Find where the given text appears and provide that cell's center as [x, y] coordinate. 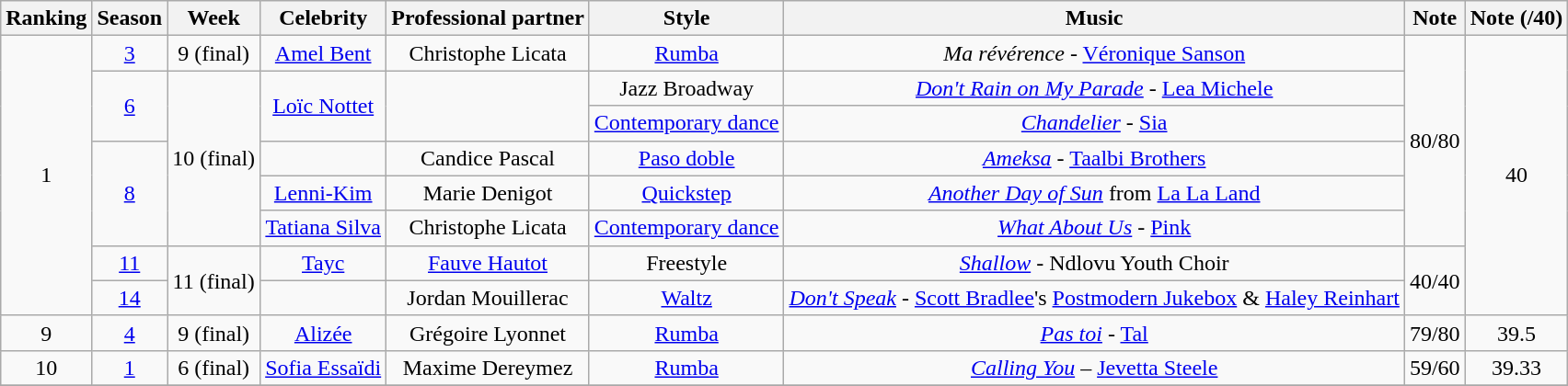
Style [686, 18]
39.5 [1516, 333]
Loïc Nottet [324, 106]
Maxime Dereymez [488, 368]
Lenni-Kim [324, 193]
79/80 [1435, 333]
Jazz Broadway [686, 88]
Celebrity [324, 18]
Week [213, 18]
Tayc [324, 263]
Paso doble [686, 158]
3 [130, 53]
4 [130, 333]
10 (final) [213, 158]
6 (final) [213, 368]
Grégoire Lyonnet [488, 333]
Alizée [324, 333]
Ranking [46, 18]
Marie Denigot [488, 193]
Ameksa - Taalbi Brothers [1094, 158]
Waltz [686, 298]
Ma révérence - Véronique Sanson [1094, 53]
Fauve Hautot [488, 263]
Pas toi - Tal [1094, 333]
Don't Rain on My Parade - Lea Michele [1094, 88]
Quickstep [686, 193]
Music [1094, 18]
Chandelier - Sia [1094, 123]
59/60 [1435, 368]
What About Us - Pink [1094, 228]
14 [130, 298]
Freestyle [686, 263]
Jordan Mouillerac [488, 298]
6 [130, 106]
11 (final) [213, 280]
10 [46, 368]
39.33 [1516, 368]
Sofia Essaïdi [324, 368]
Season [130, 18]
Professional partner [488, 18]
Tatiana Silva [324, 228]
Note (/40) [1516, 18]
80/80 [1435, 141]
Note [1435, 18]
40 [1516, 176]
Candice Pascal [488, 158]
Calling You – Jevetta Steele [1094, 368]
Don't Speak - Scott Bradlee's Postmodern Jukebox & Haley Reinhart [1094, 298]
40/40 [1435, 280]
11 [130, 263]
Shallow - Ndlovu Youth Choir [1094, 263]
9 [46, 333]
8 [130, 193]
Another Day of Sun from La La Land [1094, 193]
Amel Bent [324, 53]
